From the cell containing the given text, extract its center point as [X, Y] coordinate. 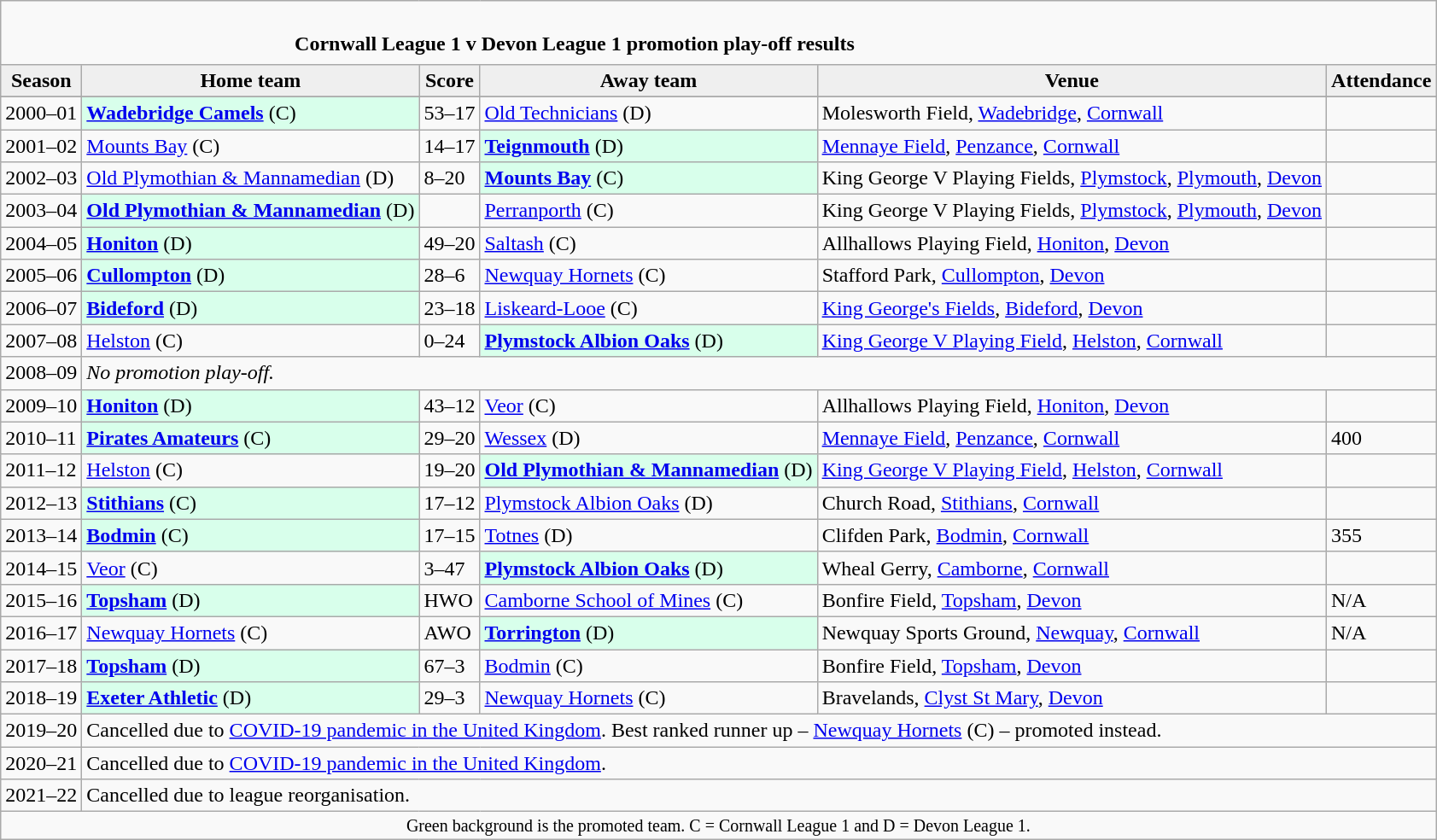
23–18 [449, 308]
Attendance [1382, 80]
2015–16 [41, 600]
2000–01 [41, 113]
355 [1382, 535]
17–12 [449, 503]
Old Technicians (D) [649, 113]
2018–19 [41, 698]
Exeter Athletic (D) [251, 698]
2008–09 [41, 373]
2009–10 [41, 405]
400 [1382, 438]
19–20 [449, 470]
Newquay Sports Ground, Newquay, Cornwall [1072, 633]
2005–06 [41, 276]
Wadebridge Camels (C) [251, 113]
29–20 [449, 438]
2013–14 [41, 535]
Venue [1072, 80]
Clifden Park, Bodmin, Cornwall [1072, 535]
2017–18 [41, 665]
Away team [649, 80]
2001–02 [41, 146]
2004–05 [41, 243]
3–47 [449, 568]
28–6 [449, 276]
67–3 [449, 665]
Wheal Gerry, Camborne, Cornwall [1072, 568]
2012–13 [41, 503]
2021–22 [41, 796]
Liskeard-Looe (C) [649, 308]
2007–08 [41, 341]
HWO [449, 600]
Torrington (D) [649, 633]
2003–04 [41, 211]
Season [41, 80]
Saltash (C) [649, 243]
0–24 [449, 341]
2014–15 [41, 568]
Wessex (D) [649, 438]
Green background is the promoted team. C = Cornwall League 1 and D = Devon League 1. [719, 826]
Teignmouth (D) [649, 146]
17–15 [449, 535]
43–12 [449, 405]
Pirates Amateurs (C) [251, 438]
14–17 [449, 146]
Perranporth (C) [649, 211]
2006–07 [41, 308]
Molesworth Field, Wadebridge, Cornwall [1072, 113]
Score [449, 80]
Bravelands, Clyst St Mary, Devon [1072, 698]
2016–17 [41, 633]
2011–12 [41, 470]
Church Road, Stithians, Cornwall [1072, 503]
29–3 [449, 698]
Cancelled due to COVID-19 pandemic in the United Kingdom. [759, 763]
2010–11 [41, 438]
Camborne School of Mines (C) [649, 600]
2020–21 [41, 763]
2019–20 [41, 731]
Stithians (C) [251, 503]
Cancelled due to league reorganisation. [759, 796]
49–20 [449, 243]
2002–03 [41, 178]
King George's Fields, Bideford, Devon [1072, 308]
AWO [449, 633]
No promotion play-off. [759, 373]
Cancelled due to COVID-19 pandemic in the United Kingdom. Best ranked runner up – Newquay Hornets (C) – promoted instead. [759, 731]
53–17 [449, 113]
Totnes (D) [649, 535]
Home team [251, 80]
8–20 [449, 178]
Cullompton (D) [251, 276]
Stafford Park, Cullompton, Devon [1072, 276]
Bideford (D) [251, 308]
